Return [X, Y] of the center of cell containing provided text 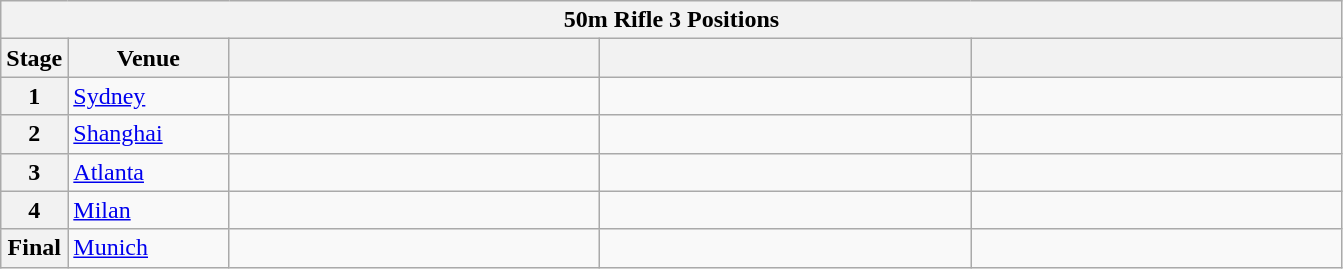
4 [34, 210]
2 [34, 134]
50m Rifle 3 Positions [672, 20]
Shanghai [148, 134]
Sydney [148, 96]
Milan [148, 210]
Stage [34, 58]
Atlanta [148, 172]
Munich [148, 248]
Final [34, 248]
3 [34, 172]
Venue [148, 58]
1 [34, 96]
